For the text-containing cell, return its midpoint in [X, Y] coordinate format. 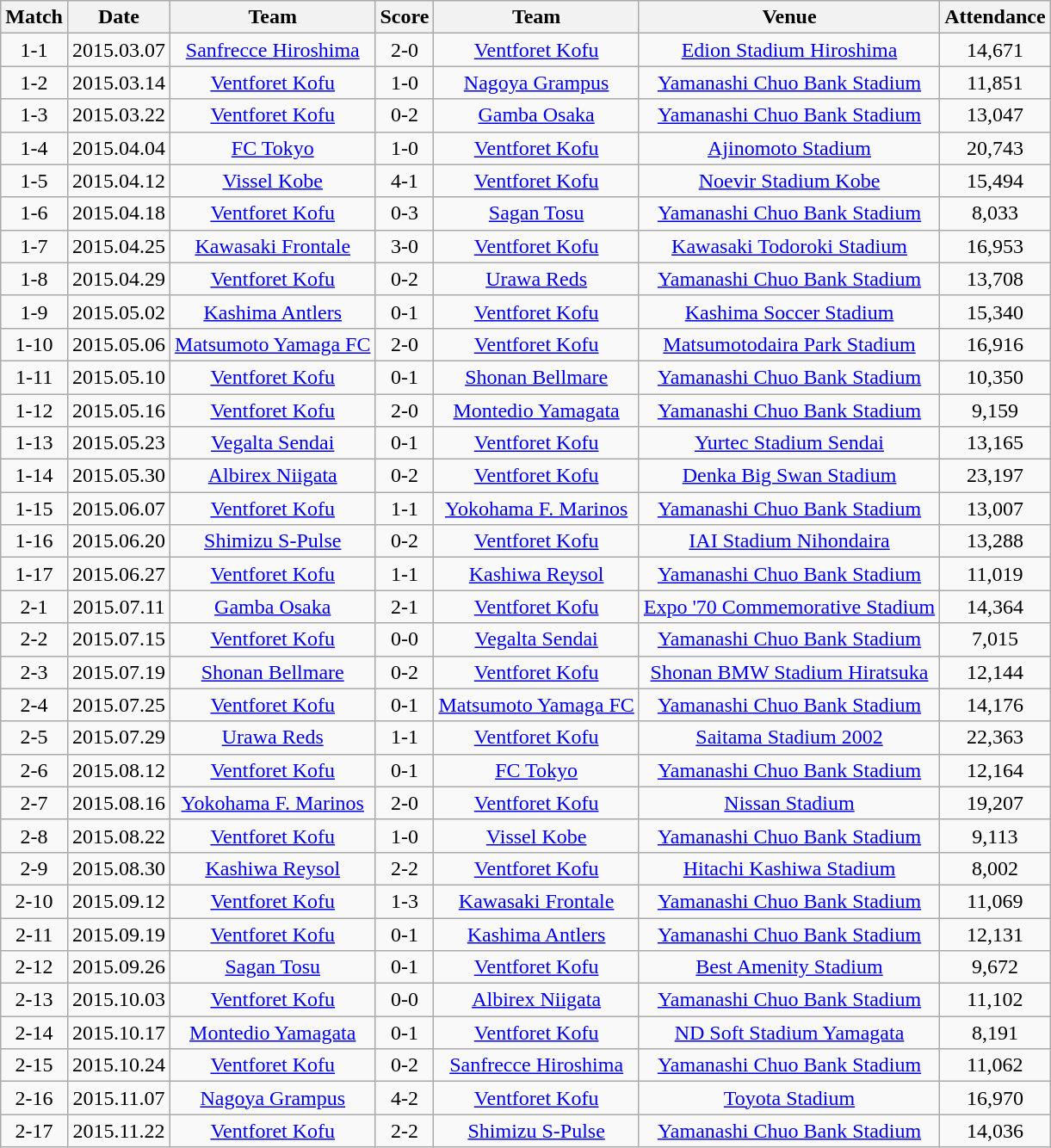
2015.04.25 [119, 246]
13,047 [995, 115]
4-1 [405, 181]
2-14 [34, 1033]
2015.07.11 [119, 607]
11,062 [995, 1065]
9,113 [995, 836]
8,002 [995, 868]
1-17 [34, 574]
0-3 [405, 213]
Expo '70 Commemorative Stadium [788, 607]
11,102 [995, 1000]
12,164 [995, 770]
14,176 [995, 705]
13,007 [995, 509]
Matsumotodaira Park Stadium [788, 344]
Ajinomoto Stadium [788, 148]
Noevir Stadium Kobe [788, 181]
1-12 [34, 410]
13,288 [995, 541]
2015.07.15 [119, 639]
2015.06.07 [119, 509]
2015.08.12 [119, 770]
16,953 [995, 246]
2015.04.18 [119, 213]
2015.03.22 [119, 115]
1-7 [34, 246]
2-8 [34, 836]
2-16 [34, 1098]
2015.03.07 [119, 50]
1-8 [34, 279]
2-6 [34, 770]
2015.05.23 [119, 443]
12,144 [995, 672]
Attendance [995, 17]
2-17 [34, 1131]
13,165 [995, 443]
9,159 [995, 410]
2015.06.20 [119, 541]
2015.08.16 [119, 803]
2-7 [34, 803]
2-9 [34, 868]
2015.09.12 [119, 901]
1-5 [34, 181]
11,069 [995, 901]
1-4 [34, 148]
2015.03.14 [119, 83]
2015.06.27 [119, 574]
IAI Stadium Nihondaira [788, 541]
2-3 [34, 672]
14,036 [995, 1131]
Edion Stadium Hiroshima [788, 50]
1-10 [34, 344]
12,131 [995, 934]
2015.08.22 [119, 836]
9,672 [995, 967]
16,916 [995, 344]
19,207 [995, 803]
4-2 [405, 1098]
Score [405, 17]
14,671 [995, 50]
2-12 [34, 967]
2015.11.07 [119, 1098]
Denka Big Swan Stadium [788, 476]
23,197 [995, 476]
2015.05.16 [119, 410]
1-15 [34, 509]
2-11 [34, 934]
2-10 [34, 901]
2015.05.30 [119, 476]
2015.07.19 [119, 672]
2015.10.24 [119, 1065]
2015.09.19 [119, 934]
Nissan Stadium [788, 803]
15,494 [995, 181]
Hitachi Kashiwa Stadium [788, 868]
2-13 [34, 1000]
15,340 [995, 312]
20,743 [995, 148]
2015.04.29 [119, 279]
2015.07.25 [119, 705]
2015.04.04 [119, 148]
22,363 [995, 738]
1-2 [34, 83]
7,015 [995, 639]
2-5 [34, 738]
Saitama Stadium 2002 [788, 738]
Yurtec Stadium Sendai [788, 443]
8,033 [995, 213]
1-6 [34, 213]
2015.11.22 [119, 1131]
13,708 [995, 279]
2-4 [34, 705]
2015.09.26 [119, 967]
1-16 [34, 541]
Best Amenity Stadium [788, 967]
3-0 [405, 246]
16,970 [995, 1098]
10,350 [995, 377]
2015.10.17 [119, 1033]
Match [34, 17]
Toyota Stadium [788, 1098]
2015.05.10 [119, 377]
2015.07.29 [119, 738]
14,364 [995, 607]
ND Soft Stadium Yamagata [788, 1033]
Kashima Soccer Stadium [788, 312]
Date [119, 17]
2-15 [34, 1065]
2015.08.30 [119, 868]
2015.05.02 [119, 312]
Kawasaki Todoroki Stadium [788, 246]
Shonan BMW Stadium Hiratsuka [788, 672]
1-9 [34, 312]
1-13 [34, 443]
1-14 [34, 476]
11,019 [995, 574]
1-11 [34, 377]
2015.10.03 [119, 1000]
11,851 [995, 83]
8,191 [995, 1033]
2015.05.06 [119, 344]
2015.04.12 [119, 181]
Venue [788, 17]
